Scan for the cell matching the given text and deliver its (x, y) coordinate at center. 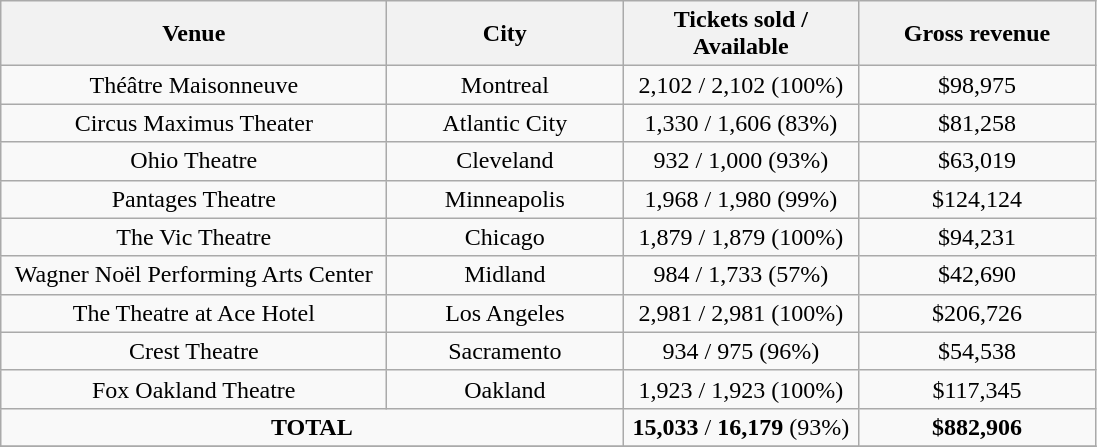
Pantages Theatre (194, 199)
Los Angeles (505, 313)
984 / 1,733 (57%) (741, 275)
City (505, 34)
Oakland (505, 389)
Montreal (505, 85)
934 / 975 (96%) (741, 351)
$882,906 (977, 427)
$54,538 (977, 351)
$63,019 (977, 161)
Gross revenue (977, 34)
Wagner Noël Performing Arts Center (194, 275)
$117,345 (977, 389)
2,102 / 2,102 (100%) (741, 85)
$42,690 (977, 275)
The Theatre at Ace Hotel (194, 313)
TOTAL (312, 427)
The Vic Theatre (194, 237)
1,879 / 1,879 (100%) (741, 237)
Fox Oakland Theatre (194, 389)
Minneapolis (505, 199)
Cleveland (505, 161)
Venue (194, 34)
$98,975 (977, 85)
$94,231 (977, 237)
Ohio Theatre (194, 161)
Midland (505, 275)
Crest Theatre (194, 351)
1,923 / 1,923 (100%) (741, 389)
1,968 / 1,980 (99%) (741, 199)
$81,258 (977, 123)
1,330 / 1,606 (83%) (741, 123)
$206,726 (977, 313)
Atlantic City (505, 123)
Chicago (505, 237)
Circus Maximus Theater (194, 123)
Théâtre Maisonneuve (194, 85)
932 / 1,000 (93%) (741, 161)
$124,124 (977, 199)
Sacramento (505, 351)
Tickets sold / Available (741, 34)
15,033 / 16,179 (93%) (741, 427)
2,981 / 2,981 (100%) (741, 313)
